Scan for the cell matching the given text and deliver its (X, Y) coordinate at center. 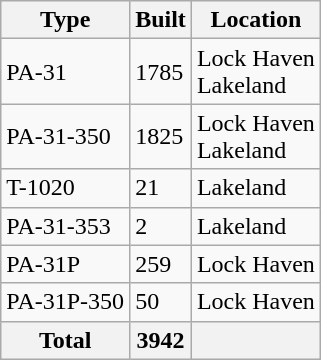
21 (161, 188)
1785 (161, 72)
2 (161, 226)
50 (161, 302)
PA-31P-350 (66, 302)
1825 (161, 136)
259 (161, 264)
T-1020 (66, 188)
Type (66, 20)
PA-31-350 (66, 136)
PA-31 (66, 72)
PA-31P (66, 264)
Total (66, 340)
PA-31-353 (66, 226)
3942 (161, 340)
Built (161, 20)
Location (256, 20)
